Identify which cell holds the provided text, then report its [x, y] central coordinate. 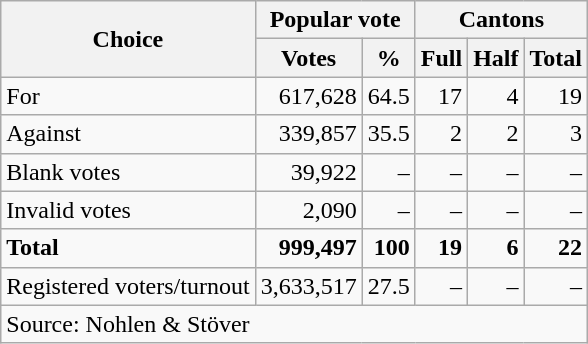
22 [556, 248]
100 [388, 248]
Registered voters/turnout [128, 286]
999,497 [308, 248]
For [128, 96]
Choice [128, 39]
17 [441, 96]
Popular vote [335, 20]
Source: Nohlen & Stöver [294, 324]
Invalid votes [128, 210]
Blank votes [128, 172]
Full [441, 58]
Votes [308, 58]
6 [496, 248]
3,633,517 [308, 286]
339,857 [308, 134]
% [388, 58]
64.5 [388, 96]
Half [496, 58]
617,628 [308, 96]
27.5 [388, 286]
4 [496, 96]
Cantons [501, 20]
35.5 [388, 134]
3 [556, 134]
39,922 [308, 172]
2,090 [308, 210]
Against [128, 134]
